Output the [X, Y] coordinate of the center of the cell containing the given text.  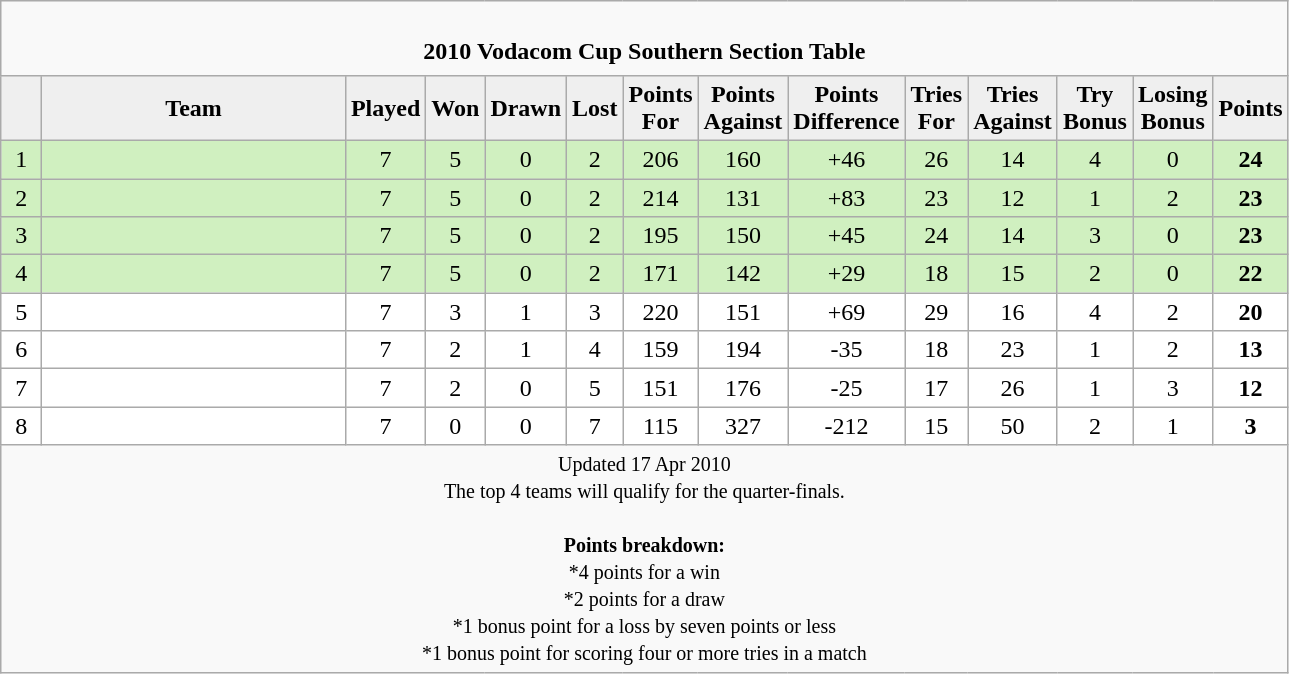
194 [743, 350]
13 [1250, 350]
6 [22, 350]
Points [1250, 108]
195 [660, 236]
22 [1250, 274]
17 [936, 388]
142 [743, 274]
176 [743, 388]
Lost [595, 108]
Tries For [936, 108]
Points Against [743, 108]
+29 [846, 274]
Played [385, 108]
-25 [846, 388]
Points For [660, 108]
+83 [846, 197]
220 [660, 312]
20 [1250, 312]
8 [22, 426]
Won [456, 108]
Losing Bonus [1172, 108]
150 [743, 236]
50 [1013, 426]
160 [743, 159]
-212 [846, 426]
Tries Against [1013, 108]
29 [936, 312]
Try Bonus [1094, 108]
Drawn [526, 108]
-35 [846, 350]
214 [660, 197]
171 [660, 274]
327 [743, 426]
131 [743, 197]
+69 [846, 312]
+45 [846, 236]
Team [194, 108]
206 [660, 159]
159 [660, 350]
+46 [846, 159]
115 [660, 426]
Points Difference [846, 108]
16 [1013, 312]
